Find where the given text appears and provide that cell's center as [X, Y] coordinate. 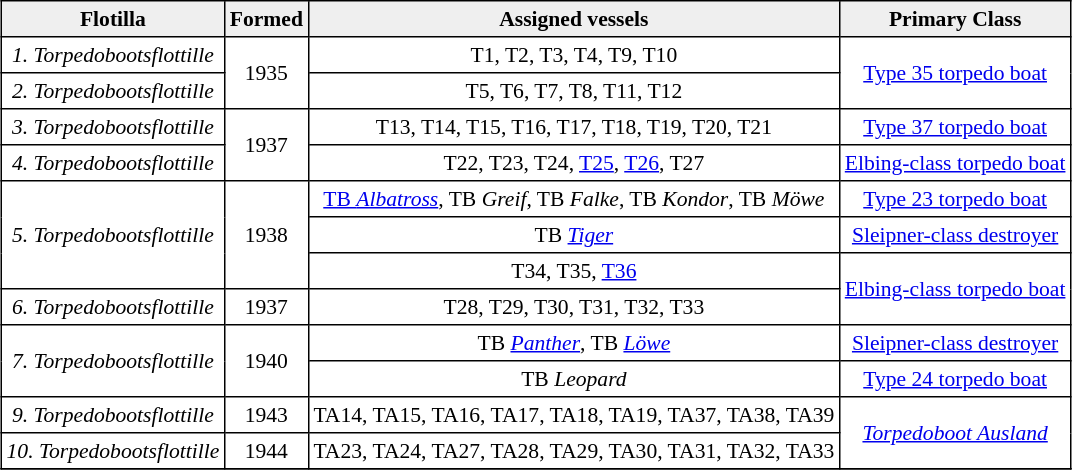
Flotilla [112, 19]
7. Torpedobootsflottille [112, 361]
TB Albatross, TB Greif, TB Falke, TB Kondor, TB Möwe [574, 199]
Type 35 torpedo boat [956, 73]
TB Leopard [574, 379]
Type 23 torpedo boat [956, 199]
6. Torpedobootsflottille [112, 307]
Type 24 torpedo boat [956, 379]
1. Torpedobootsflottille [112, 55]
Torpedoboot Ausland [956, 433]
T13, T14, T15, T16, T17, T18, T19, T20, T21 [574, 127]
1938 [267, 235]
9. Torpedobootsflottille [112, 415]
TB Tiger [574, 235]
2. Torpedobootsflottille [112, 91]
Primary Class [956, 19]
Formed [267, 19]
Type 37 torpedo boat [956, 127]
TB Panther, TB Löwe [574, 343]
T22, T23, T24, T25, T26, T27 [574, 163]
TA23, TA24, TA27, TA28, TA29, TA30, TA31, TA32, TA33 [574, 451]
3. Torpedobootsflottille [112, 127]
10. Torpedobootsflottille [112, 451]
Assigned vessels [574, 19]
1944 [267, 451]
T5, T6, T7, T8, T11, T12 [574, 91]
1940 [267, 361]
T1, T2, T3, T4, T9, T10 [574, 55]
1943 [267, 415]
T34, T35, T36 [574, 271]
T28, T29, T30, T31, T32, T33 [574, 307]
4. Torpedobootsflottille [112, 163]
1935 [267, 73]
TA14, TA15, TA16, TA17, TA18, TA19, TA37, TA38, TA39 [574, 415]
5. Torpedobootsflottille [112, 235]
